Determine the (x, y) coordinate at the center of the cell enclosing the given text.  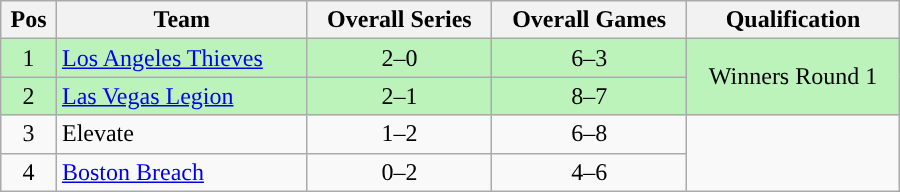
3 (29, 134)
0–2 (399, 172)
1–2 (399, 134)
Winners Round 1 (793, 77)
Overall Series (399, 20)
Overall Games (590, 20)
6–8 (590, 134)
Pos (29, 20)
Los Angeles Thieves (182, 58)
2 (29, 96)
8–7 (590, 96)
6–3 (590, 58)
2–1 (399, 96)
2–0 (399, 58)
Team (182, 20)
Qualification (793, 20)
Boston Breach (182, 172)
4–6 (590, 172)
Elevate (182, 134)
1 (29, 58)
Las Vegas Legion (182, 96)
4 (29, 172)
